For the text-containing cell, return its midpoint in [x, y] coordinate format. 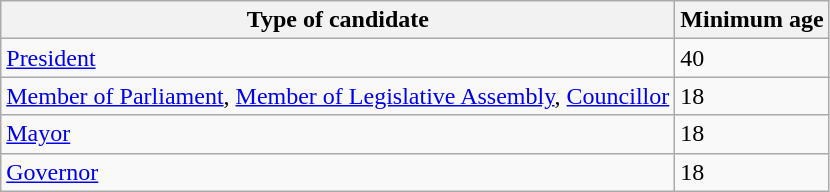
President [338, 58]
Mayor [338, 134]
Governor [338, 172]
Minimum age [752, 20]
40 [752, 58]
Type of candidate [338, 20]
Member of Parliament, Member of Legislative Assembly, Councillor [338, 96]
